Determine the (x, y) coordinate at the center of the cell enclosing the given text.  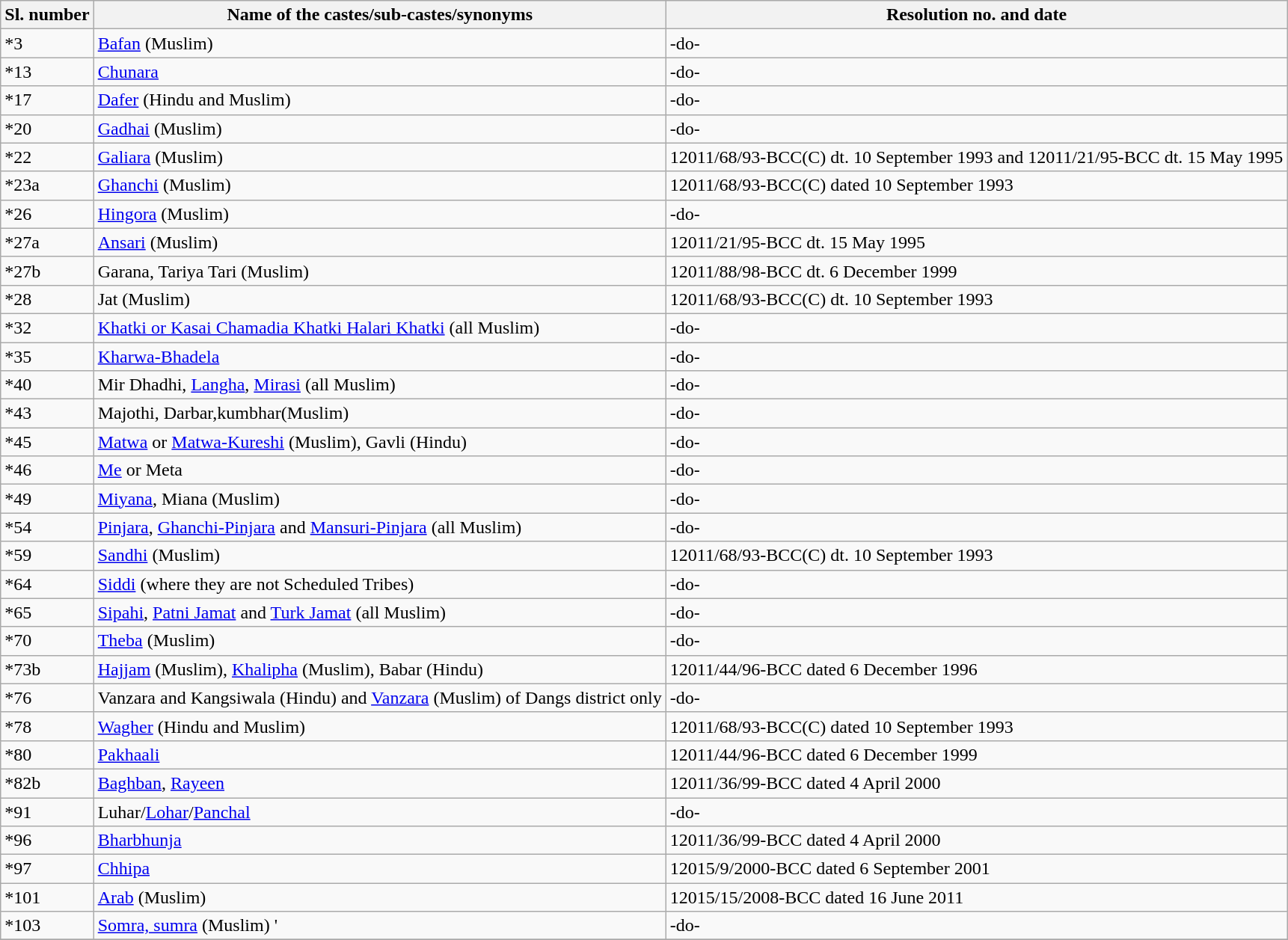
*101 (47, 897)
*46 (47, 470)
Dafer (Hindu and Muslim) (380, 100)
12011/44/96-BCC dated 6 December 1996 (977, 669)
Garana, Tariya Tari (Muslim) (380, 271)
*35 (47, 357)
*96 (47, 841)
*64 (47, 584)
*17 (47, 100)
*73b (47, 669)
*49 (47, 499)
*20 (47, 129)
Hingora (Muslim) (380, 214)
Wagher (Hindu and Muslim) (380, 726)
*40 (47, 385)
*54 (47, 527)
*70 (47, 641)
*45 (47, 442)
*80 (47, 755)
12015/15/2008-BCC dated 16 June 2011 (977, 897)
Majothi, Darbar,kumbhar(Muslim) (380, 414)
Bafan (Muslim) (380, 43)
Hajjam (Muslim), Khalipha (Muslim), Babar (Hindu) (380, 669)
*65 (47, 612)
Khatki or Kasai Chamadia Khatki Halari Khatki (all Muslim) (380, 328)
12011/44/96-BCC dated 6 December 1999 (977, 755)
*82b (47, 783)
Pakhaali (380, 755)
*3 (47, 43)
*78 (47, 726)
Miyana, Miana (Muslim) (380, 499)
Luhar/Lohar/Panchal (380, 811)
*32 (47, 328)
Mir Dhadhi, Langha, Mirasi (all Muslim) (380, 385)
12011/68/93-BCC(C) dt. 10 September 1993 and 12011/21/95-BCC dt. 15 May 1995 (977, 157)
Sandhi (Muslim) (380, 556)
Chunara (380, 72)
Vanzara and Kangsiwala (Hindu) and Vanzara (Muslim) of Dangs district only (380, 698)
Sl. number (47, 15)
Siddi (where they are not Scheduled Tribes) (380, 584)
Pinjara, Ghanchi-Pinjara and Mansuri-Pinjara (all Muslim) (380, 527)
Resolution no. and date (977, 15)
*76 (47, 698)
Gadhai (Muslim) (380, 129)
*97 (47, 869)
Chhipa (380, 869)
Bharbhunja (380, 841)
Name of the castes/sub-castes/synonyms (380, 15)
Galiara (Muslim) (380, 157)
*13 (47, 72)
*59 (47, 556)
*22 (47, 157)
Kharwa-Bhadela (380, 357)
Ansari (Muslim) (380, 242)
*27b (47, 271)
Somra, sumra (Muslim) ' (380, 926)
12011/21/95-BCC dt. 15 May 1995 (977, 242)
Ghanchi (Muslim) (380, 185)
Theba (Muslim) (380, 641)
*91 (47, 811)
Arab (Muslim) (380, 897)
*28 (47, 299)
*43 (47, 414)
*103 (47, 926)
Sipahi, Patni Jamat and Turk Jamat (all Muslim) (380, 612)
*27a (47, 242)
Me or Meta (380, 470)
Jat (Muslim) (380, 299)
12015/9/2000-BCC dated 6 September 2001 (977, 869)
12011/88/98-BCC dt. 6 December 1999 (977, 271)
Matwa or Matwa-Kureshi (Muslim), Gavli (Hindu) (380, 442)
Baghban, Rayeen (380, 783)
*26 (47, 214)
*23a (47, 185)
